Extract the (x, y) coordinate from the center of the cell holding the provided text.  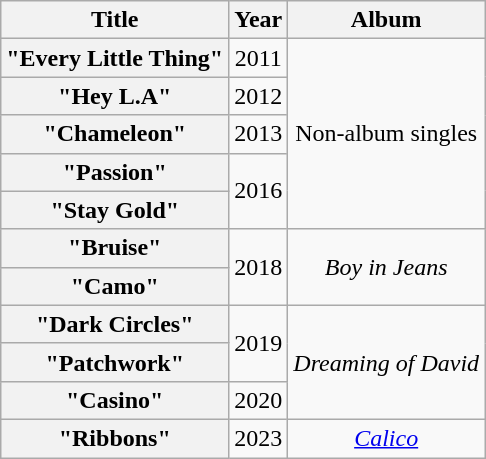
2012 (258, 96)
Album (386, 20)
2018 (258, 267)
Non-album singles (386, 134)
2019 (258, 343)
Boy in Jeans (386, 267)
"Chameleon" (115, 134)
"Casino" (115, 400)
2011 (258, 58)
2016 (258, 191)
2020 (258, 400)
"Ribbons" (115, 438)
Title (115, 20)
Year (258, 20)
"Every Little Thing" (115, 58)
Dreaming of David (386, 362)
"Dark Circles" (115, 324)
Calico (386, 438)
"Bruise" (115, 248)
"Hey L.A" (115, 96)
"Stay Gold" (115, 210)
2023 (258, 438)
"Passion" (115, 172)
2013 (258, 134)
"Patchwork" (115, 362)
"Camo" (115, 286)
